Output the (X, Y) coordinate of the center of the cell containing the given text.  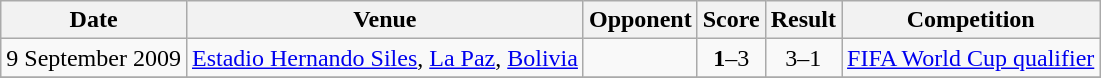
FIFA World Cup qualifier (971, 58)
Venue (384, 20)
3–1 (803, 58)
1–3 (731, 58)
Opponent (640, 20)
Score (731, 20)
9 September 2009 (94, 58)
Result (803, 20)
Competition (971, 20)
Estadio Hernando Siles, La Paz, Bolivia (384, 58)
Date (94, 20)
